From the cell containing the given text, extract its center point as (x, y) coordinate. 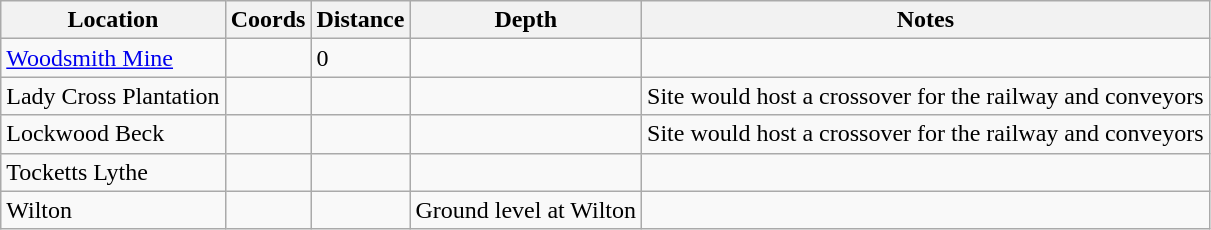
Notes (926, 20)
Coords (268, 20)
Lady Cross Plantation (113, 96)
Distance (360, 20)
Wilton (113, 210)
Depth (526, 20)
0 (360, 58)
Ground level at Wilton (526, 210)
Lockwood Beck (113, 134)
Tocketts Lythe (113, 172)
Location (113, 20)
Woodsmith Mine (113, 58)
